Search for the cell housing the specified text and yield its (X, Y) center coordinate. 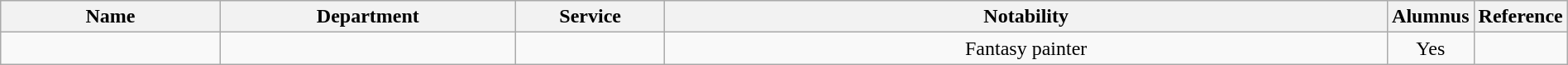
Notability (1026, 17)
Reference (1520, 17)
Alumnus (1431, 17)
Service (590, 17)
Department (367, 17)
Fantasy painter (1026, 48)
Name (111, 17)
Yes (1431, 48)
